Detect which cell encompasses the target text, then output its [x, y] center coordinate. 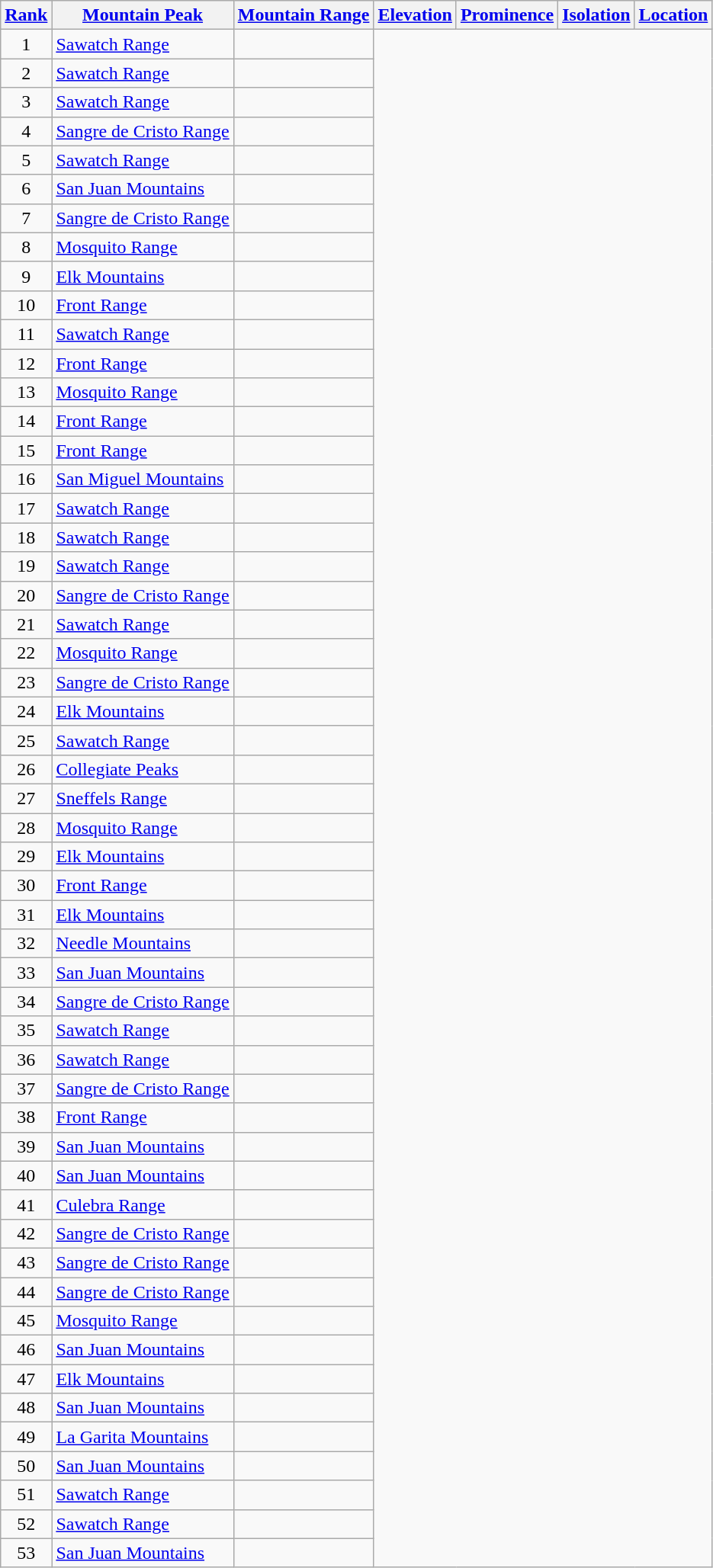
10 [26, 305]
26 [26, 769]
6 [26, 189]
Mountain Peak [143, 15]
28 [26, 827]
52 [26, 1524]
29 [26, 857]
13 [26, 393]
11 [26, 334]
24 [26, 711]
5 [26, 160]
49 [26, 1437]
39 [26, 1146]
15 [26, 451]
20 [26, 595]
Collegiate Peaks [143, 769]
4 [26, 131]
Mountain Range [304, 15]
8 [26, 247]
37 [26, 1089]
2 [26, 73]
25 [26, 740]
38 [26, 1117]
46 [26, 1350]
30 [26, 886]
42 [26, 1233]
17 [26, 508]
23 [26, 682]
Prominence [506, 15]
27 [26, 798]
53 [26, 1553]
40 [26, 1175]
Location [673, 15]
33 [26, 973]
44 [26, 1292]
21 [26, 624]
19 [26, 566]
35 [26, 1031]
La Garita Mountains [143, 1437]
22 [26, 653]
34 [26, 1002]
51 [26, 1495]
43 [26, 1262]
31 [26, 915]
3 [26, 102]
36 [26, 1060]
Culebra Range [143, 1204]
16 [26, 479]
Sneffels Range [143, 798]
9 [26, 276]
Needle Mountains [143, 944]
47 [26, 1379]
14 [26, 422]
50 [26, 1466]
45 [26, 1321]
41 [26, 1204]
Elevation [415, 15]
12 [26, 364]
48 [26, 1408]
32 [26, 944]
7 [26, 218]
Rank [26, 15]
Isolation [596, 15]
18 [26, 537]
San Miguel Mountains [143, 479]
1 [26, 44]
